For the text-containing cell, return its midpoint in (X, Y) coordinate format. 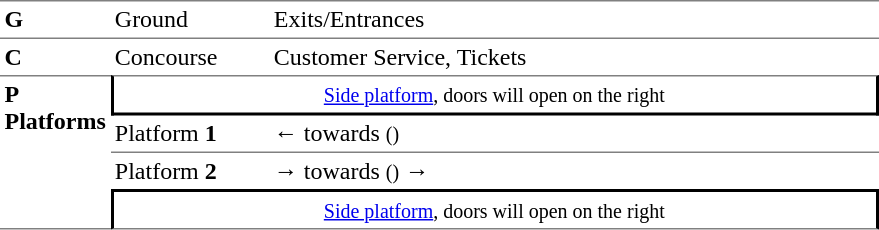
C (55, 57)
Exits/Entrances (574, 20)
G (55, 20)
PPlatforms (55, 152)
Platform 2 (190, 171)
→ towards () → (574, 171)
Ground (190, 20)
Concourse (190, 57)
Platform 1 (190, 135)
Customer Service, Tickets (574, 57)
← towards () (574, 135)
